From the cell containing the given text, extract its center point as (X, Y) coordinate. 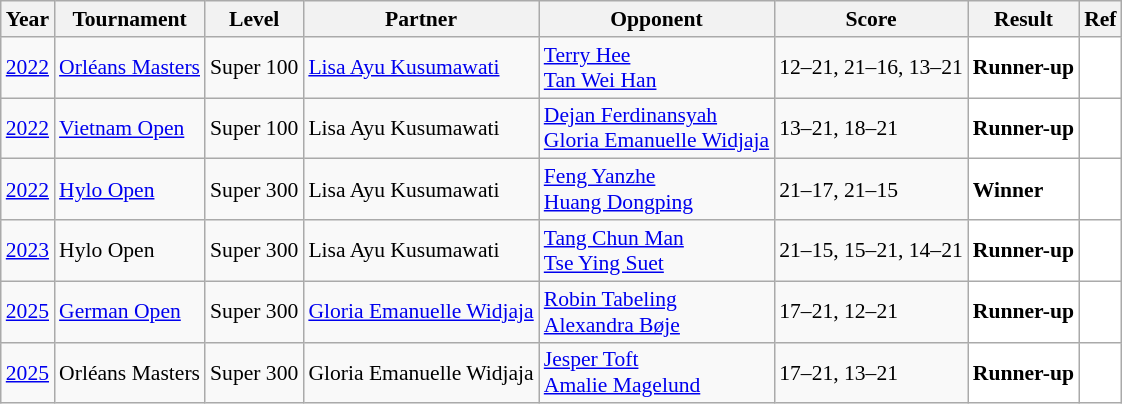
21–15, 15–21, 14–21 (871, 250)
12–21, 21–16, 13–21 (871, 68)
Robin Tabeling Alexandra Bøje (656, 312)
Terry Hee Tan Wei Han (656, 68)
German Open (130, 312)
Dejan Ferdinansyah Gloria Emanuelle Widjaja (656, 128)
Opponent (656, 19)
Level (254, 19)
Feng Yanzhe Huang Dongping (656, 190)
Score (871, 19)
Vietnam Open (130, 128)
Ref (1100, 19)
21–17, 21–15 (871, 190)
Partner (420, 19)
Jesper Toft Amalie Magelund (656, 372)
Winner (1024, 190)
Tang Chun Man Tse Ying Suet (656, 250)
13–21, 18–21 (871, 128)
Result (1024, 19)
Tournament (130, 19)
17–21, 12–21 (871, 312)
17–21, 13–21 (871, 372)
Year (28, 19)
2023 (28, 250)
